Detect which cell encompasses the target text, then output its (X, Y) center coordinate. 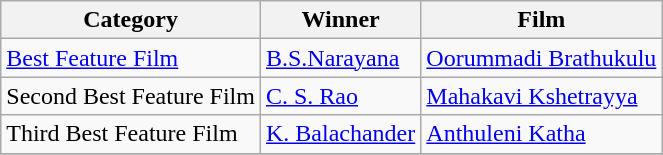
Best Feature Film (131, 58)
C. S. Rao (340, 96)
Anthuleni Katha (542, 134)
Second Best Feature Film (131, 96)
Mahakavi Kshetrayya (542, 96)
Third Best Feature Film (131, 134)
K. Balachander (340, 134)
Oorummadi Brathukulu (542, 58)
Winner (340, 20)
Category (131, 20)
B.S.Narayana (340, 58)
Film (542, 20)
